From the cell containing the given text, extract its center point as [X, Y] coordinate. 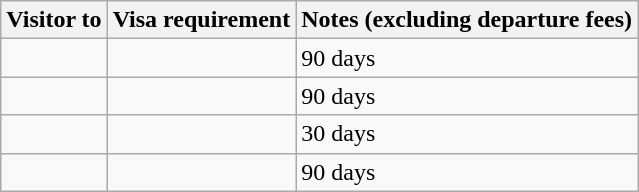
30 days [467, 134]
Notes (excluding departure fees) [467, 20]
Visa requirement [202, 20]
Visitor to [54, 20]
